Identify which cell holds the provided text, then report its [X, Y] central coordinate. 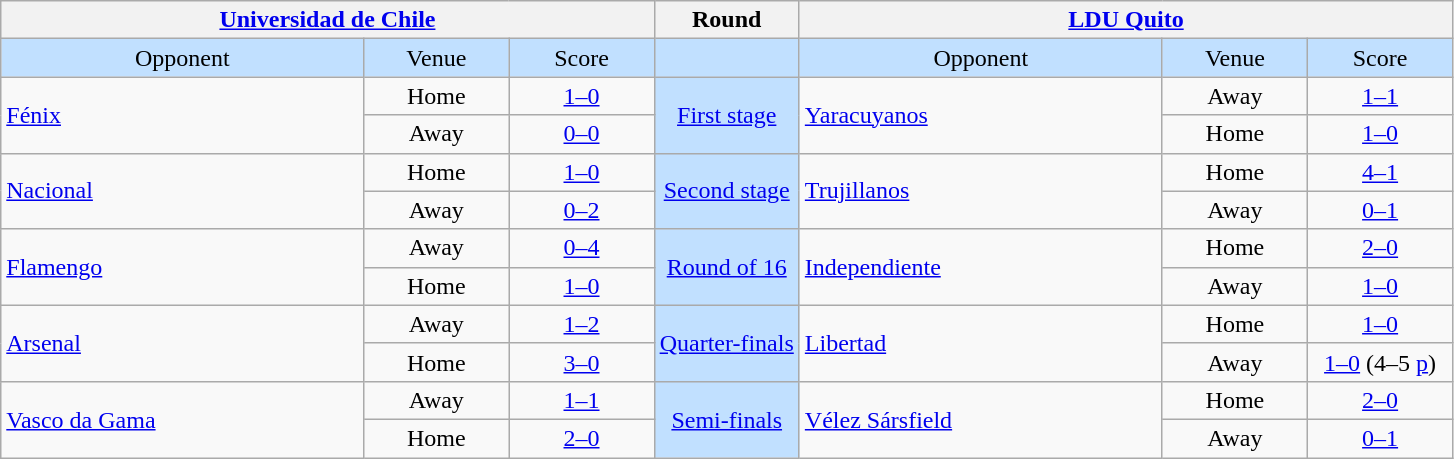
Trujillanos [980, 191]
3–0 [582, 362]
Independiente [980, 267]
0–2 [582, 210]
Semi-finals [726, 419]
1–0 (4–5 p) [1380, 362]
Quarter-finals [726, 343]
Round of 16 [726, 267]
Yaracuyanos [980, 115]
Flamengo [182, 267]
Vélez Sársfield [980, 419]
First stage [726, 115]
Fénix [182, 115]
Arsenal [182, 343]
0–0 [582, 134]
Nacional [182, 191]
0–4 [582, 248]
4–1 [1380, 172]
1–2 [582, 324]
Libertad [980, 343]
LDU Quito [1126, 20]
Round [726, 20]
Universidad de Chile [328, 20]
Second stage [726, 191]
Vasco da Gama [182, 419]
